Provide the [x, y] coordinate of the cell's center where the given text is located.  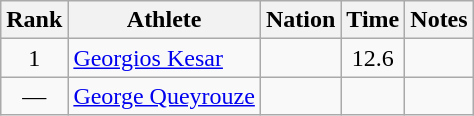
Georgios Kesar [164, 58]
12.6 [373, 58]
Rank [34, 20]
— [34, 96]
George Queyrouze [164, 96]
Notes [439, 20]
Nation [300, 20]
Time [373, 20]
1 [34, 58]
Athlete [164, 20]
